For the text-containing cell, return its midpoint in [x, y] coordinate format. 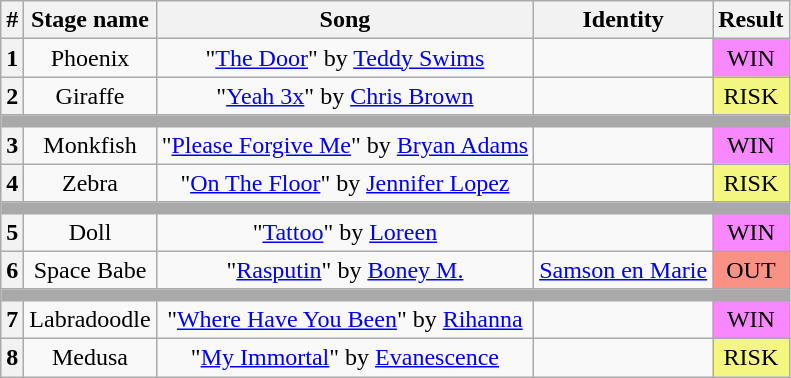
Monkfish [90, 145]
"Please Forgive Me" by Bryan Adams [345, 145]
4 [12, 183]
"The Door" by Teddy Swims [345, 58]
"Tattoo" by Loreen [345, 232]
"On The Floor" by Jennifer Lopez [345, 183]
8 [12, 357]
7 [12, 319]
2 [12, 96]
Samson en Marie [624, 270]
Result [751, 20]
5 [12, 232]
6 [12, 270]
"Yeah 3x" by Chris Brown [345, 96]
Phoenix [90, 58]
Space Babe [90, 270]
3 [12, 145]
Labradoodle [90, 319]
Giraffe [90, 96]
Medusa [90, 357]
OUT [751, 270]
Identity [624, 20]
# [12, 20]
"Where Have You Been" by Rihanna [345, 319]
Doll [90, 232]
Stage name [90, 20]
"Rasputin" by Boney M. [345, 270]
"My Immortal" by Evanescence [345, 357]
Zebra [90, 183]
Song [345, 20]
1 [12, 58]
